Output the [X, Y] coordinate of the center of the cell containing the given text.  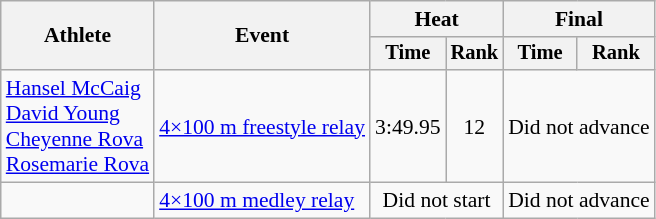
Did not start [436, 201]
Event [262, 36]
4×100 m medley relay [262, 201]
12 [475, 126]
Heat [436, 19]
Athlete [78, 36]
3:49.95 [408, 126]
Final [579, 19]
4×100 m freestyle relay [262, 126]
Hansel McCaigDavid YoungCheyenne RovaRosemarie Rova [78, 126]
